Detect which cell encompasses the target text, then output its [x, y] center coordinate. 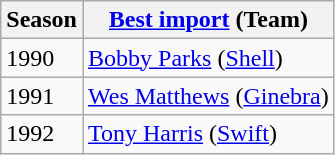
Tony Harris (Swift) [208, 134]
1991 [42, 96]
Best import (Team) [208, 20]
Season [42, 20]
Wes Matthews (Ginebra) [208, 96]
Bobby Parks (Shell) [208, 58]
1992 [42, 134]
1990 [42, 58]
